Pinpoint the cell where the given text exists, returning its [x, y] midpoint coordinate. 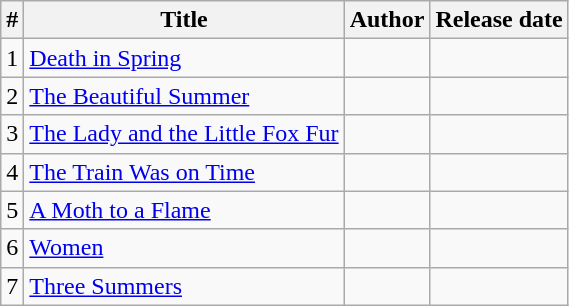
Death in Spring [184, 58]
Women [184, 248]
A Moth to a Flame [184, 210]
# [12, 20]
6 [12, 248]
7 [12, 286]
2 [12, 96]
Three Summers [184, 286]
Release date [499, 20]
Title [184, 20]
1 [12, 58]
5 [12, 210]
4 [12, 172]
The Train Was on Time [184, 172]
The Beautiful Summer [184, 96]
The Lady and the Little Fox Fur [184, 134]
3 [12, 134]
Author [387, 20]
